Locate the cell with the specified text and output its [x, y] center coordinate. 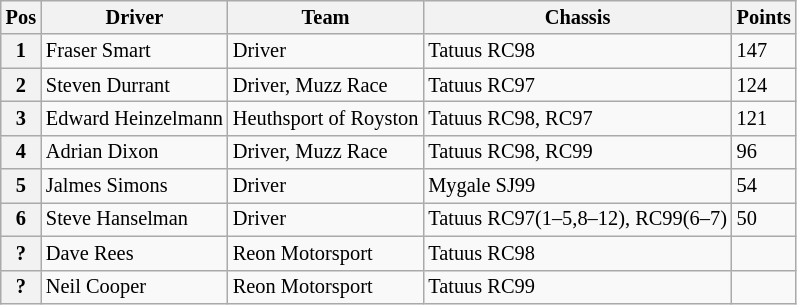
Edward Heinzelmann [134, 118]
Adrian Dixon [134, 152]
Chassis [577, 17]
Heuthsport of Royston [326, 118]
3 [21, 118]
54 [764, 186]
Tatuus RC97(1–5,8–12), RC99(6–7) [577, 219]
Fraser Smart [134, 51]
147 [764, 51]
5 [21, 186]
6 [21, 219]
2 [21, 85]
4 [21, 152]
Tatuus RC99 [577, 287]
Points [764, 17]
Team [326, 17]
Tatuus RC97 [577, 85]
1 [21, 51]
96 [764, 152]
Mygale SJ99 [577, 186]
121 [764, 118]
Tatuus RC98, RC97 [577, 118]
Steven Durrant [134, 85]
Neil Cooper [134, 287]
Steve Hanselman [134, 219]
Jalmes Simons [134, 186]
Pos [21, 17]
50 [764, 219]
Dave Rees [134, 253]
Tatuus RC98, RC99 [577, 152]
124 [764, 85]
